Capture the cell that displays the provided text and extract its [X, Y] central coordinate. 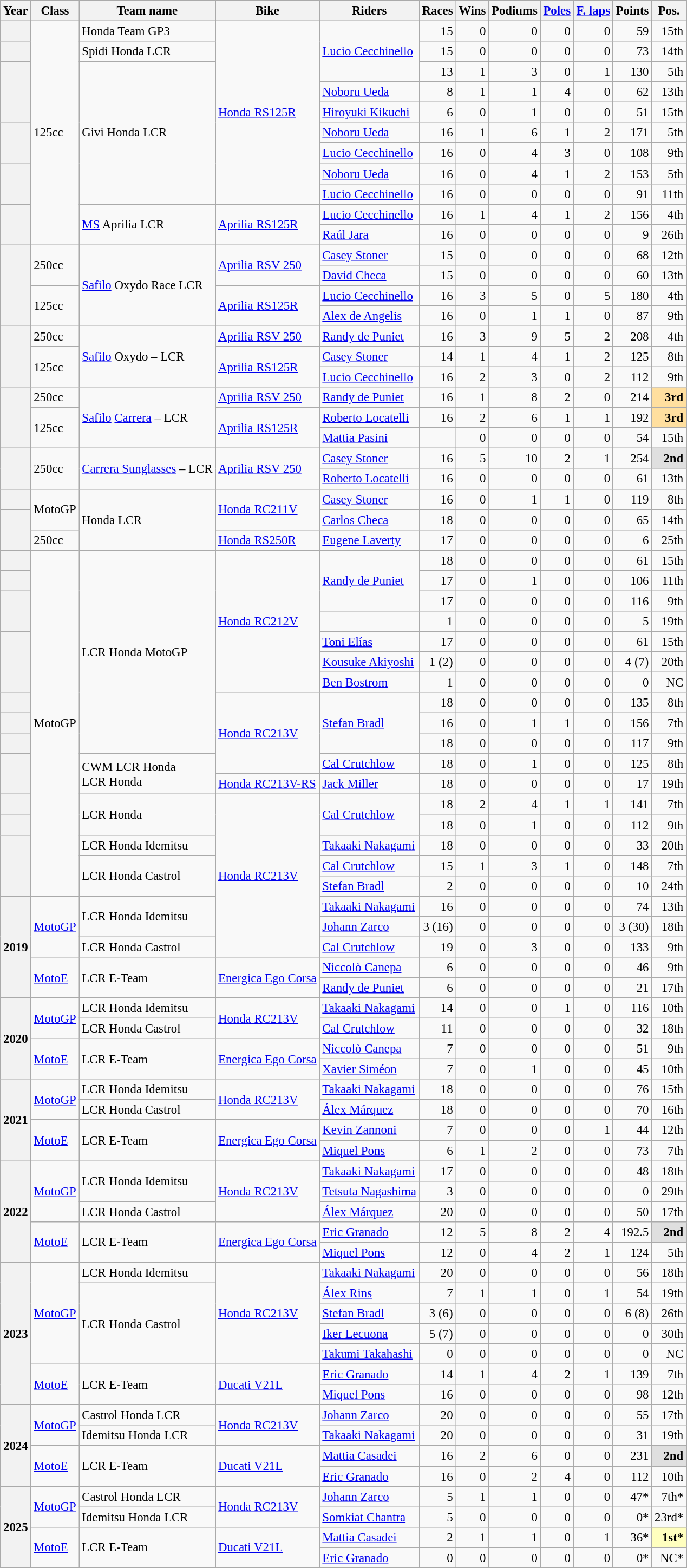
11 [437, 1029]
19 [437, 947]
Carrera Sunglasses – LCR [147, 469]
Raúl Jara [369, 234]
Xavier Siméon [369, 1069]
98 [632, 1395]
21 [632, 988]
Iker Lecuona [369, 1334]
124 [632, 1252]
Tetsuta Nagashima [369, 1191]
Somkiat Chantra [369, 1517]
Honda RC212V [267, 622]
47* [632, 1497]
33 [632, 845]
148 [632, 866]
6 (8) [632, 1314]
LCR Honda MotoGP [147, 652]
106 [632, 581]
Ben Bostrom [369, 683]
180 [632, 296]
24th [669, 886]
231 [632, 1456]
91 [632, 194]
Honda RC213V-RS [267, 785]
MS Aprilia LCR [147, 224]
Safilo Oxydo – LCR [147, 356]
214 [632, 397]
Mattia Pasini [369, 438]
76 [632, 1089]
31 [632, 1435]
192 [632, 418]
133 [632, 947]
16th [669, 1110]
Spidi Honda LCR [147, 51]
192.5 [632, 1232]
Kevin Zannoni [369, 1131]
Safilo Carrera – LCR [147, 418]
Pos. [669, 11]
141 [632, 805]
62 [632, 92]
Álex Rins [369, 1293]
1st* [669, 1537]
Eugene Laverty [369, 540]
74 [632, 906]
3 (16) [437, 927]
135 [632, 703]
LCR Honda [147, 814]
208 [632, 336]
45 [632, 1069]
Class [55, 11]
CWM LCR HondaLCR Honda [147, 774]
23rd* [669, 1517]
65 [632, 520]
46 [632, 968]
29th [669, 1191]
25th [669, 540]
13 [437, 72]
Riders [369, 11]
David Checa [369, 276]
Toni Elías [369, 642]
1 (2) [437, 662]
Wins [472, 11]
Takumi Takahashi [369, 1354]
7th* [669, 1497]
Kousuke Akiyoshi [369, 662]
44 [632, 1131]
139 [632, 1375]
60 [632, 276]
108 [632, 153]
2020 [16, 1038]
87 [632, 316]
70 [632, 1110]
171 [632, 133]
2023 [16, 1334]
50 [632, 1212]
55 [632, 1415]
Hiroyuki Kikuchi [369, 113]
5 (7) [437, 1334]
Honda Team GP3 [147, 31]
2024 [16, 1446]
Team name [147, 11]
153 [632, 174]
Honda RC211V [267, 509]
4 (7) [632, 662]
F. laps [593, 11]
Year [16, 11]
2019 [16, 947]
Podiums [514, 11]
3 (30) [632, 927]
Honda RS250R [267, 540]
68 [632, 255]
48 [632, 1171]
119 [632, 499]
2021 [16, 1120]
254 [632, 459]
59 [632, 31]
117 [632, 743]
2022 [16, 1212]
Points [632, 11]
130 [632, 72]
Honda LCR [147, 520]
NC* [669, 1558]
Jack Miller [369, 785]
Safilo Oxydo Race LCR [147, 285]
Bike [267, 11]
Carlos Checa [369, 520]
32 [632, 1029]
Honda RS125R [267, 113]
36* [632, 1537]
Givi Honda LCR [147, 133]
3 (6) [437, 1314]
Alex de Angelis [369, 316]
Poles [557, 11]
56 [632, 1273]
Races [437, 11]
2025 [16, 1527]
30th [669, 1334]
